Pinpoint the cell where the given text exists, returning its [x, y] midpoint coordinate. 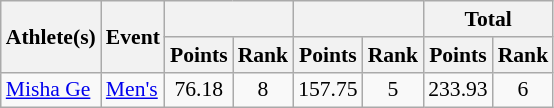
233.93 [458, 90]
Misha Ge [51, 90]
6 [524, 90]
Total [488, 19]
Event [133, 36]
Athlete(s) [51, 36]
Men's [133, 90]
8 [264, 90]
157.75 [328, 90]
5 [394, 90]
76.18 [199, 90]
